Return the (X, Y) coordinate for the center point of the cell that contains the specified text.  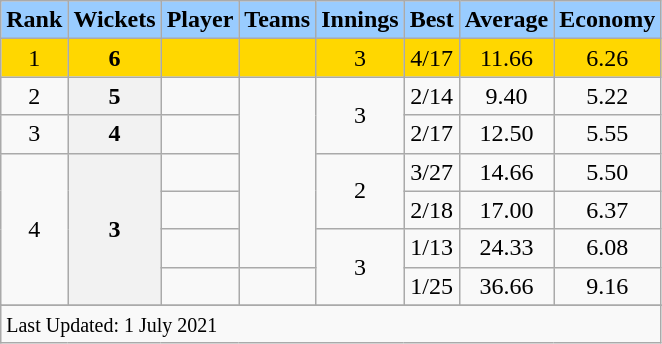
5.55 (608, 134)
3/27 (432, 172)
6.37 (608, 210)
5.22 (608, 96)
24.33 (506, 248)
Wickets (114, 20)
2/17 (432, 134)
Player (200, 20)
5 (114, 96)
Teams (278, 20)
17.00 (506, 210)
1 (34, 58)
Innings (360, 20)
Economy (608, 20)
2/18 (432, 210)
6 (114, 58)
Best (432, 20)
36.66 (506, 286)
14.66 (506, 172)
9.16 (608, 286)
12.50 (506, 134)
4/17 (432, 58)
Average (506, 20)
Rank (34, 20)
Last Updated: 1 July 2021 (331, 324)
9.40 (506, 96)
1/25 (432, 286)
1/13 (432, 248)
11.66 (506, 58)
6.26 (608, 58)
5.50 (608, 172)
2/14 (432, 96)
6.08 (608, 248)
